Scan for the cell matching the given text and deliver its [x, y] coordinate at center. 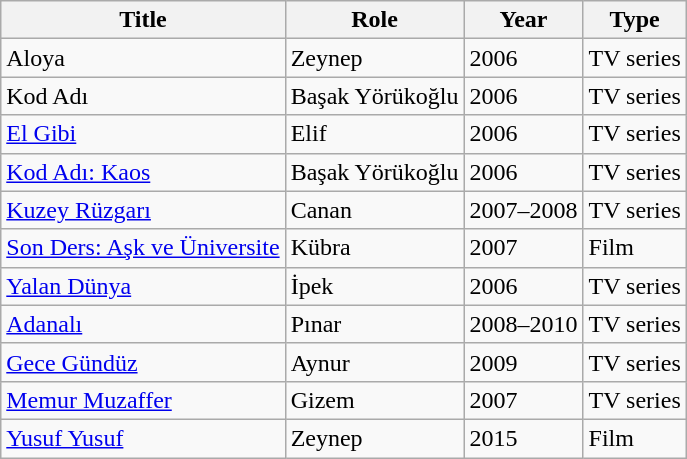
Memur Muzaffer [143, 400]
Gizem [374, 400]
2008–2010 [524, 324]
Yalan Dünya [143, 286]
Gece Gündüz [143, 362]
Aloya [143, 58]
Pınar [374, 324]
İpek [374, 286]
2007–2008 [524, 210]
Aynur [374, 362]
Year [524, 20]
Kod Adı [143, 96]
El Gibi [143, 134]
Type [634, 20]
Adanalı [143, 324]
Yusuf Yusuf [143, 438]
Elif [374, 134]
Kübra [374, 248]
Kuzey Rüzgarı [143, 210]
Kod Adı: Kaos [143, 172]
Title [143, 20]
Son Ders: Aşk ve Üniversite [143, 248]
Role [374, 20]
2009 [524, 362]
2015 [524, 438]
Canan [374, 210]
